Detect which cell encompasses the target text, then output its (x, y) center coordinate. 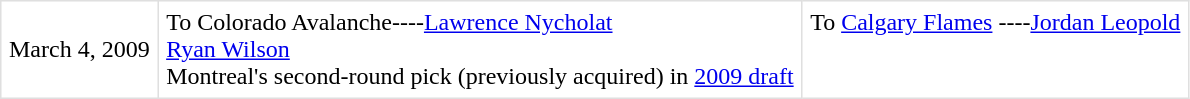
March 4, 2009 (80, 50)
To Calgary Flames ----Jordan Leopold (996, 50)
To Colorado Avalanche----Lawrence NycholatRyan WilsonMontreal's second-round pick (previously acquired) in 2009 draft (480, 50)
